Pinpoint the cell where the given text exists, returning its (x, y) midpoint coordinate. 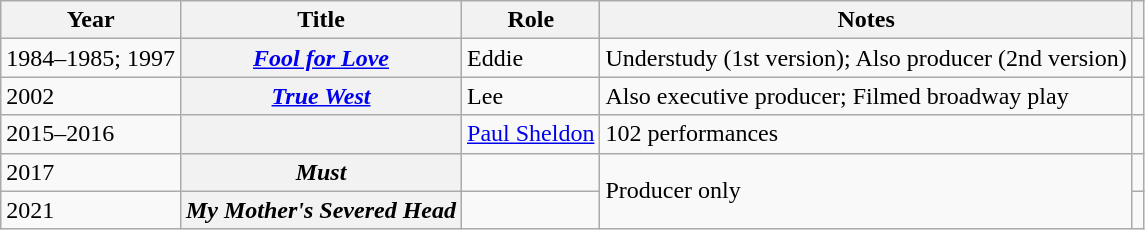
Eddie (531, 58)
1984–1985; 1997 (91, 58)
Also executive producer; Filmed broadway play (866, 96)
102 performances (866, 134)
True West (320, 96)
Role (531, 20)
2002 (91, 96)
Producer only (866, 191)
Must (320, 172)
2021 (91, 210)
Paul Sheldon (531, 134)
2015–2016 (91, 134)
Lee (531, 96)
Title (320, 20)
Notes (866, 20)
2017 (91, 172)
Understudy (1st version); Also producer (2nd version) (866, 58)
Fool for Love (320, 58)
My Mother's Severed Head (320, 210)
Year (91, 20)
